Locate the cell with the specified text and output its [x, y] center coordinate. 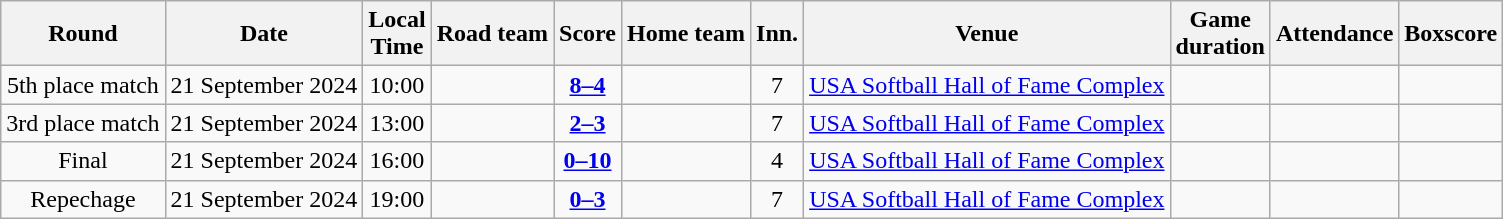
Home team [686, 34]
Boxscore [1451, 34]
5th place match [83, 85]
16:00 [397, 161]
Inn. [778, 34]
LocalTime [397, 34]
Round [83, 34]
0–10 [588, 161]
Gameduration [1220, 34]
Score [588, 34]
3rd place match [83, 123]
13:00 [397, 123]
Venue [987, 34]
Repechage [83, 199]
Date [264, 34]
2–3 [588, 123]
8–4 [588, 85]
4 [778, 161]
Attendance [1334, 34]
0–3 [588, 199]
Final [83, 161]
Road team [492, 34]
19:00 [397, 199]
10:00 [397, 85]
